Identify which cell holds the provided text, then report its [X, Y] central coordinate. 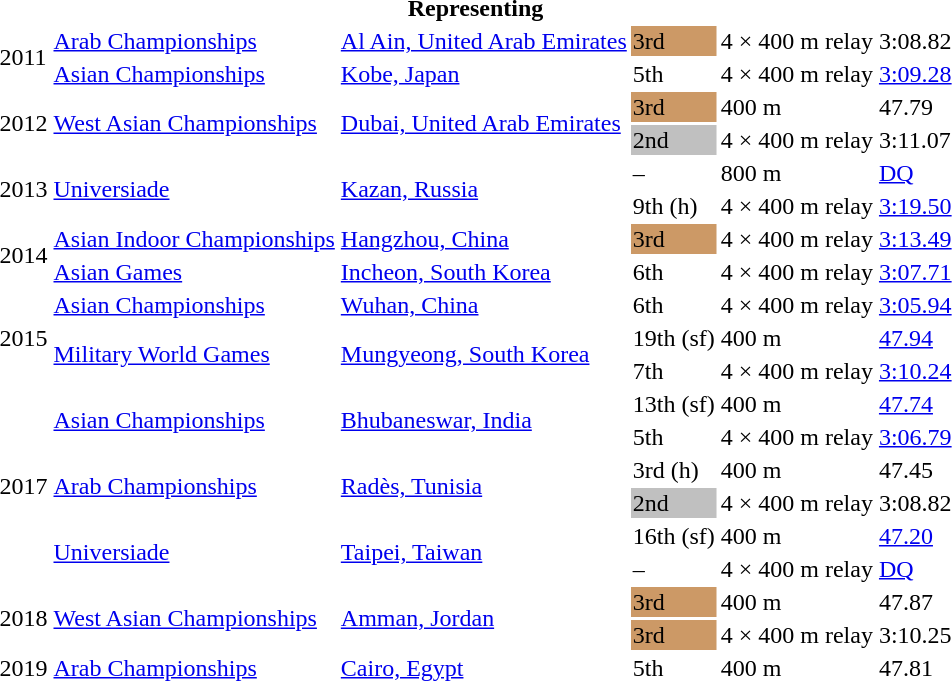
Taipei, Taiwan [484, 552]
Radès, Tunisia [484, 486]
19th (sf) [674, 338]
Al Ain, United Arab Emirates [484, 41]
Kazan, Russia [484, 190]
800 m [796, 173]
3rd (h) [674, 470]
Asian Indoor Championships [194, 239]
16th (sf) [674, 536]
Incheon, South Korea [484, 272]
Wuhan, China [484, 305]
9th (h) [674, 206]
13th (sf) [674, 404]
Amman, Jordan [484, 618]
Military World Games [194, 354]
Bhubaneswar, India [484, 420]
Dubai, United Arab Emirates [484, 124]
Asian Games [194, 272]
Hangzhou, China [484, 239]
Kobe, Japan [484, 74]
7th [674, 371]
Mungyeong, South Korea [484, 354]
